Determine the [x, y] coordinate at the center of the cell enclosing the given text.  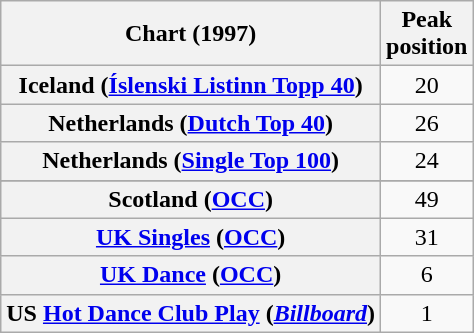
26 [427, 123]
Peakposition [427, 34]
1 [427, 313]
Chart (1997) [191, 34]
Scotland (OCC) [191, 199]
Iceland (Íslenski Listinn Topp 40) [191, 85]
US Hot Dance Club Play (Billboard) [191, 313]
6 [427, 275]
24 [427, 161]
UK Singles (OCC) [191, 237]
UK Dance (OCC) [191, 275]
31 [427, 237]
49 [427, 199]
Netherlands (Dutch Top 40) [191, 123]
Netherlands (Single Top 100) [191, 161]
20 [427, 85]
